Determine the [X, Y] coordinate at the center of the cell enclosing the given text.  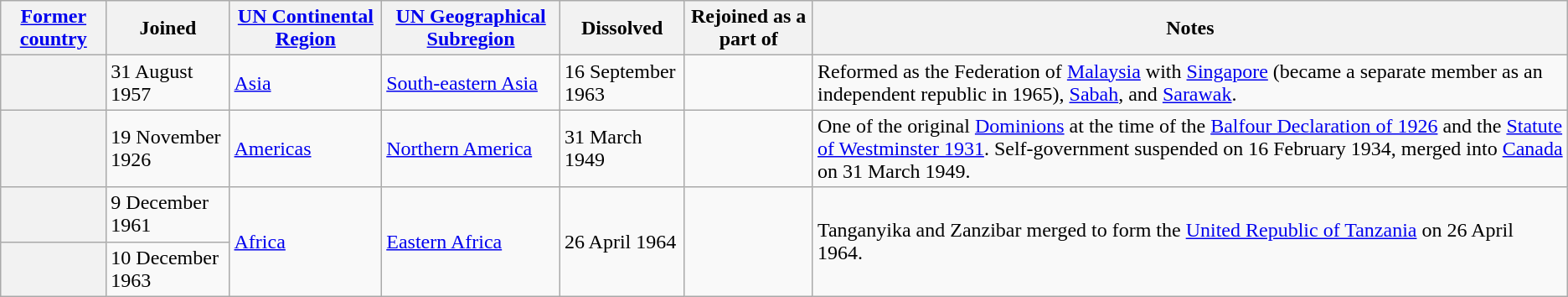
9 December 1961 [168, 215]
Africa [306, 242]
Northern America [471, 148]
31 August 1957 [168, 82]
Former country [54, 29]
Reformed as the Federation of Malaysia with Singapore (became a separate member as an independent republic in 1965), Sabah, and Sarawak. [1189, 82]
Asia [306, 82]
Americas [306, 148]
UN Geographical Subregion [471, 29]
Dissolved [622, 29]
26 April 1964 [622, 242]
Rejoined as a part of [749, 29]
Tanganyika and Zanzibar merged to form the United Republic of Tanzania on 26 April 1964. [1189, 242]
Eastern Africa [471, 242]
Notes [1189, 29]
South-eastern Asia [471, 82]
Joined [168, 29]
19 November 1926 [168, 148]
31 March 1949 [622, 148]
10 December 1963 [168, 268]
16 September 1963 [622, 82]
UN Continental Region [306, 29]
